Extract the (X, Y) coordinate from the center of the cell holding the provided text.  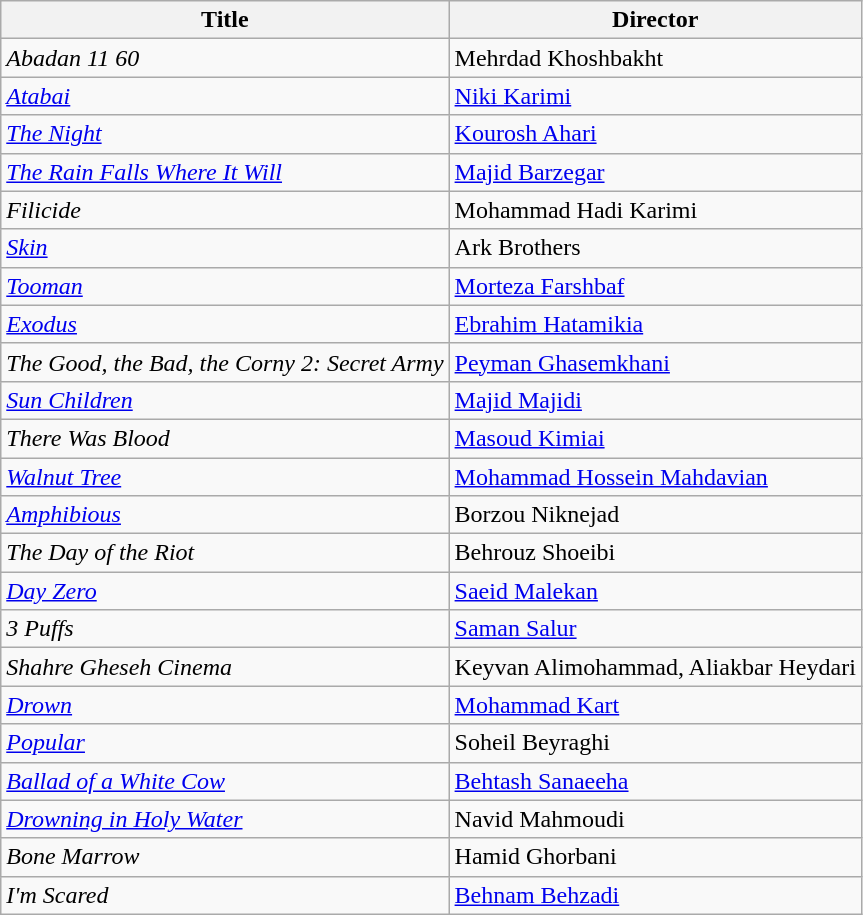
Sun Children (225, 400)
Title (225, 20)
Tooman (225, 286)
Saeid Malekan (655, 591)
Behtash Sanaeeha (655, 781)
Shahre Gheseh Cinema (225, 667)
The Good, the Bad, the Corny 2: Secret Army (225, 362)
3 Puffs (225, 629)
Exodus (225, 324)
Keyvan Alimohammad, Aliakbar Heydari (655, 667)
Saman Salur (655, 629)
Popular (225, 743)
Atabai (225, 96)
Behrouz Shoeibi (655, 553)
Masoud Kimiai (655, 438)
Morteza Farshbaf (655, 286)
Peyman Ghasemkhani (655, 362)
There Was Blood (225, 438)
Hamid Ghorbani (655, 857)
Day Zero (225, 591)
Filicide (225, 210)
Ballad of a White Cow (225, 781)
Ark Brothers (655, 248)
Ebrahim Hatamikia (655, 324)
The Night (225, 134)
Mohammad Hossein Mahdavian (655, 477)
Navid Mahmoudi (655, 819)
Drown (225, 705)
Skin (225, 248)
Amphibious (225, 515)
Mohammad Kart (655, 705)
Niki Karimi (655, 96)
Kourosh Ahari (655, 134)
Bone Marrow (225, 857)
Drowning in Holy Water (225, 819)
Walnut Tree (225, 477)
Majid Majidi (655, 400)
I'm Scared (225, 895)
Behnam Behzadi (655, 895)
Mehrdad Khoshbakht (655, 58)
The Rain Falls Where It Will (225, 172)
Soheil Beyraghi (655, 743)
Mohammad Hadi Karimi (655, 210)
Majid Barzegar (655, 172)
Director (655, 20)
The Day of the Riot (225, 553)
Abadan 11 60 (225, 58)
Borzou Niknejad (655, 515)
